Locate the cell with the specified text and output its [X, Y] center coordinate. 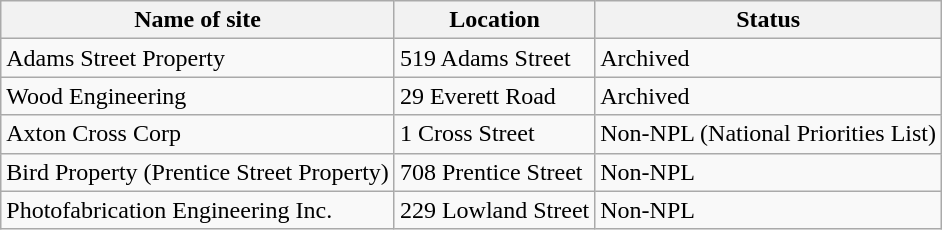
Location [494, 20]
708 Prentice Street [494, 172]
Bird Property (Prentice Street Property) [198, 172]
Adams Street Property [198, 58]
Name of site [198, 20]
Photofabrication Engineering Inc. [198, 210]
Status [768, 20]
1 Cross Street [494, 134]
Axton Cross Corp [198, 134]
229 Lowland Street [494, 210]
Non-NPL (National Priorities List) [768, 134]
Wood Engineering [198, 96]
29 Everett Road [494, 96]
519 Adams Street [494, 58]
